Scan for the cell matching the given text and deliver its [x, y] coordinate at center. 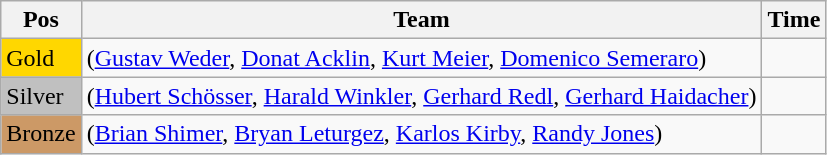
Gold [41, 58]
Silver [41, 96]
Pos [41, 20]
(Hubert Schösser, Harald Winkler, Gerhard Redl, Gerhard Haidacher) [422, 96]
Bronze [41, 134]
(Brian Shimer, Bryan Leturgez, Karlos Kirby, Randy Jones) [422, 134]
(Gustav Weder, Donat Acklin, Kurt Meier, Domenico Semeraro) [422, 58]
Time [794, 20]
Team [422, 20]
